Identify which cell holds the provided text, then report its [x, y] central coordinate. 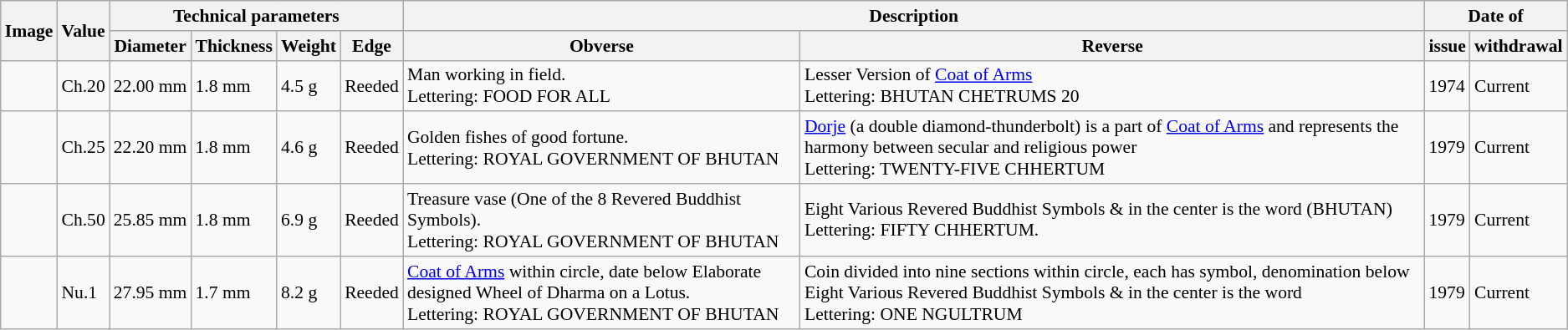
Treasure vase (One of the 8 Revered Buddhist Symbols).Lettering: ROYAL GOVERNMENT OF BHUTAN [602, 221]
Eight Various Revered Buddhist Symbols & in the center is the word (BHUTAN)Lettering: FIFTY CHHERTUM. [1112, 221]
Description [914, 16]
Date of [1495, 16]
1.7 mm [234, 292]
Technical parameters [256, 16]
Lesser Version of Coat of ArmsLettering: BHUTAN CHETRUMS 20 [1112, 85]
Nu.1 [83, 292]
Weight [309, 46]
Diameter [151, 46]
1974 [1447, 85]
Edge [371, 46]
Ch.20 [83, 85]
Reverse [1112, 46]
Obverse [602, 46]
Coat of Arms within circle, date below Elaborate designed Wheel of Dharma on a Lotus.Lettering: ROYAL GOVERNMENT OF BHUTAN [602, 292]
Man working in field.Lettering: FOOD FOR ALL [602, 85]
4.6 g [309, 149]
22.00 mm [151, 85]
Value [83, 30]
Thickness [234, 46]
Image [29, 30]
8.2 g [309, 292]
issue [1447, 46]
Ch.25 [83, 149]
6.9 g [309, 221]
Golden fishes of good fortune.Lettering: ROYAL GOVERNMENT OF BHUTAN [602, 149]
25.85 mm [151, 221]
22.20 mm [151, 149]
Ch.50 [83, 221]
27.95 mm [151, 292]
withdrawal [1519, 46]
4.5 g [309, 85]
